Return the (X, Y) coordinate for the center point of the cell that contains the specified text.  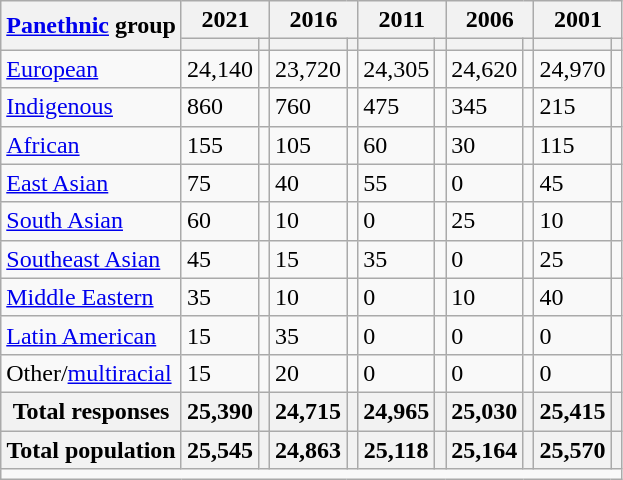
25,390 (220, 411)
25,545 (220, 449)
25,570 (572, 449)
24,140 (220, 69)
24,620 (484, 69)
Latin American (92, 335)
Southeast Asian (92, 259)
20 (308, 373)
East Asian (92, 183)
24,863 (308, 449)
24,715 (308, 411)
475 (396, 107)
2011 (402, 20)
European (92, 69)
Panethnic group (92, 26)
2021 (225, 20)
24,965 (396, 411)
55 (396, 183)
2001 (578, 20)
30 (484, 145)
25,030 (484, 411)
Other/multiracial (92, 373)
24,305 (396, 69)
155 (220, 145)
25,118 (396, 449)
860 (220, 107)
Middle Eastern (92, 297)
South Asian (92, 221)
2006 (490, 20)
345 (484, 107)
Total population (92, 449)
75 (220, 183)
760 (308, 107)
23,720 (308, 69)
Total responses (92, 411)
25,415 (572, 411)
Indigenous (92, 107)
105 (308, 145)
115 (572, 145)
25,164 (484, 449)
24,970 (572, 69)
2016 (314, 20)
215 (572, 107)
African (92, 145)
